Pinpoint the cell where the given text exists, returning its (X, Y) midpoint coordinate. 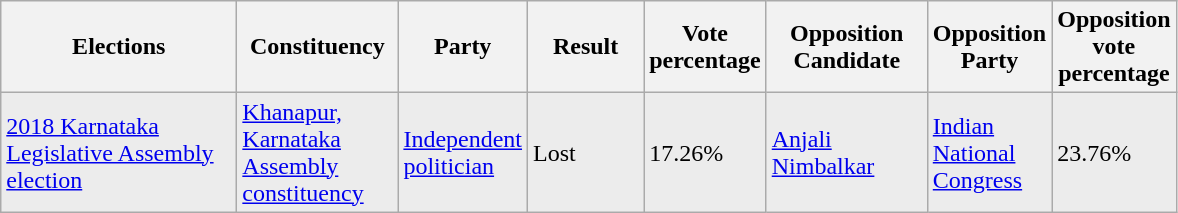
Result (586, 47)
Lost (586, 152)
Independent politician (463, 152)
23.76% (1114, 152)
Vote percentage (706, 47)
Elections (119, 47)
Opposition Candidate (846, 47)
Constituency (318, 47)
Khanapur, Karnataka Assembly constituency (318, 152)
Opposition vote percentage (1114, 47)
Indian National Congress (989, 152)
Party (463, 47)
Opposition Party (989, 47)
Anjali Nimbalkar (846, 152)
2018 Karnataka Legislative Assembly election (119, 152)
17.26% (706, 152)
